Provide the (X, Y) coordinate of the cell's center where the given text is located.  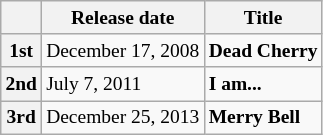
Release date (122, 18)
1st (22, 50)
December 25, 2013 (122, 118)
2nd (22, 84)
3rd (22, 118)
Dead Cherry (263, 50)
Title (263, 18)
December 17, 2008 (122, 50)
July 7, 2011 (122, 84)
I am... (263, 84)
Merry Bell (263, 118)
